Locate the cell with the specified text and output its (x, y) center coordinate. 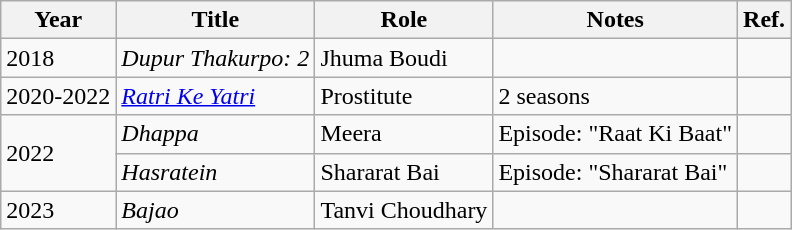
Ref. (764, 20)
Bajao (216, 210)
2 seasons (616, 96)
Prostitute (404, 96)
Notes (616, 20)
Meera (404, 134)
Episode: "Raat Ki Baat" (616, 134)
Dhappa (216, 134)
2022 (58, 153)
Year (58, 20)
Hasratein (216, 172)
Ratri Ke Yatri (216, 96)
2020-2022 (58, 96)
Role (404, 20)
Tanvi Choudhary (404, 210)
Jhuma Boudi (404, 58)
Episode: "Shararat Bai" (616, 172)
Dupur Thakurpo: 2 (216, 58)
2023 (58, 210)
Shararat Bai (404, 172)
Title (216, 20)
2018 (58, 58)
